Extract the (X, Y) coordinate from the center of the cell holding the provided text.  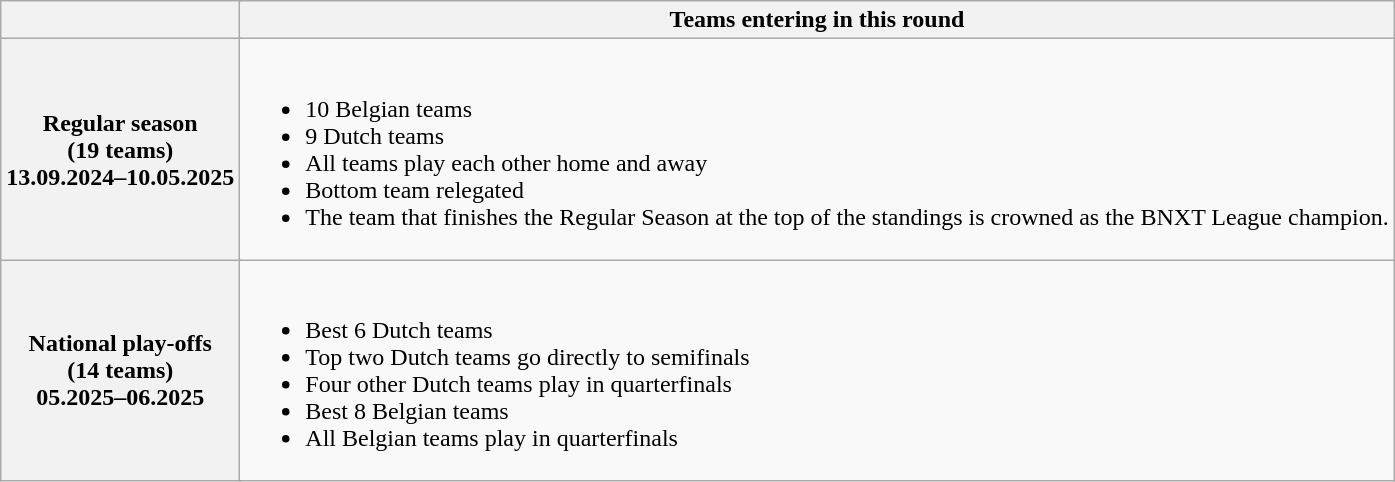
National play-offs(14 teams)05.2025–06.2025 (120, 370)
Regular season(19 teams)13.09.2024–10.05.2025 (120, 150)
Teams entering in this round (817, 20)
